Provide the [X, Y] coordinate of the cell's center where the given text is located.  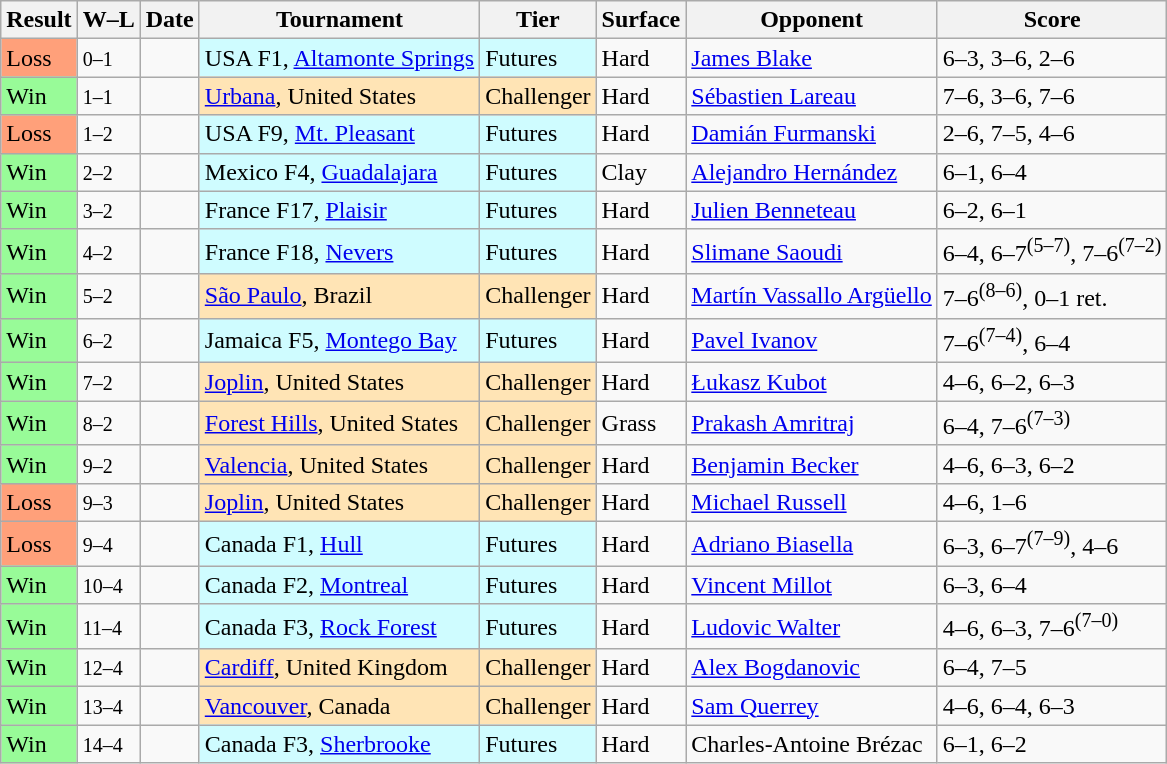
Prakash Amritraj [812, 424]
6–2, 6–1 [1052, 210]
Charles-Antoine Brézac [812, 744]
4–6, 1–6 [1052, 502]
9–3 [108, 502]
São Paulo, Brazil [339, 296]
James Blake [812, 58]
Alejandro Hernández [812, 172]
France F17, Plaisir [339, 210]
Tier [538, 20]
3–2 [108, 210]
France F18, Nevers [339, 252]
Canada F3, Sherbrooke [339, 744]
Alex Bogdanovic [812, 668]
Urbana, United States [339, 96]
9–4 [108, 544]
Martín Vassallo Argüello [812, 296]
6–2 [108, 340]
9–2 [108, 464]
13–4 [108, 706]
USA F9, Mt. Pleasant [339, 134]
Tournament [339, 20]
2–6, 7–5, 4–6 [1052, 134]
Date [170, 20]
Jamaica F5, Montego Bay [339, 340]
Ludovic Walter [812, 626]
1–1 [108, 96]
Canada F2, Montreal [339, 585]
7–6(7–4), 6–4 [1052, 340]
6–3, 6–4 [1052, 585]
Vincent Millot [812, 585]
7–6, 3–6, 7–6 [1052, 96]
1–2 [108, 134]
Michael Russell [812, 502]
12–4 [108, 668]
6–1, 6–4 [1052, 172]
0–1 [108, 58]
Sébastien Lareau [812, 96]
USA F1, Altamonte Springs [339, 58]
Benjamin Becker [812, 464]
Julien Benneteau [812, 210]
6–1, 6–2 [1052, 744]
Vancouver, Canada [339, 706]
Result [39, 20]
4–6, 6–4, 6–3 [1052, 706]
Slimane Saoudi [812, 252]
7–6(8–6), 0–1 ret. [1052, 296]
W–L [108, 20]
14–4 [108, 744]
10–4 [108, 585]
Łukasz Kubot [812, 382]
6–4, 7–6(7–3) [1052, 424]
4–6, 6–3, 7–6(7–0) [1052, 626]
Sam Querrey [812, 706]
Damián Furmanski [812, 134]
Grass [641, 424]
Opponent [812, 20]
2–2 [108, 172]
5–2 [108, 296]
4–6, 6–3, 6–2 [1052, 464]
11–4 [108, 626]
4–2 [108, 252]
Surface [641, 20]
Mexico F4, Guadalajara [339, 172]
Clay [641, 172]
6–3, 6–7(7–9), 4–6 [1052, 544]
7–2 [108, 382]
Forest Hills, United States [339, 424]
6–3, 3–6, 2–6 [1052, 58]
8–2 [108, 424]
Canada F3, Rock Forest [339, 626]
Canada F1, Hull [339, 544]
Cardiff, United Kingdom [339, 668]
6–4, 7–5 [1052, 668]
Adriano Biasella [812, 544]
Valencia, United States [339, 464]
Score [1052, 20]
6–4, 6–7(5–7), 7–6(7–2) [1052, 252]
Pavel Ivanov [812, 340]
4–6, 6–2, 6–3 [1052, 382]
